Search for the cell housing the specified text and yield its [X, Y] center coordinate. 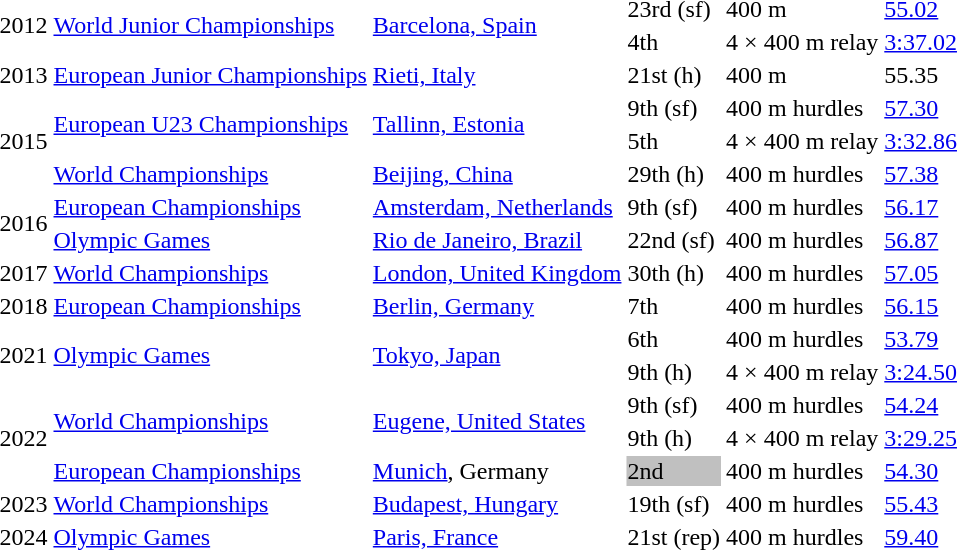
4th [674, 42]
400 m [802, 75]
29th (h) [674, 174]
Amsterdam, Netherlands [497, 207]
22nd (sf) [674, 240]
Berlin, Germany [497, 306]
London, United Kingdom [497, 273]
Tokyo, Japan [497, 356]
30th (h) [674, 273]
6th [674, 339]
European Junior Championships [210, 75]
Munich, Germany [497, 471]
Rio de Janeiro, Brazil [497, 240]
Tallinn, Estonia [497, 124]
European U23 Championships [210, 124]
Budapest, Hungary [497, 504]
19th (sf) [674, 504]
21st (h) [674, 75]
Eugene, United States [497, 422]
Beijing, China [497, 174]
2nd [674, 471]
5th [674, 141]
Rieti, Italy [497, 75]
7th [674, 306]
